For the text-containing cell, return its midpoint in (X, Y) coordinate format. 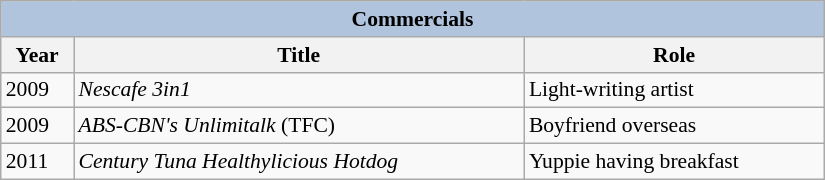
Year (38, 55)
2011 (38, 162)
Role (674, 55)
Commercials (413, 19)
ABS-CBN's Unlimitalk (TFC) (299, 126)
Century Tuna Healthylicious Hotdog (299, 162)
Light-writing artist (674, 90)
Title (299, 55)
Yuppie having breakfast (674, 162)
Nescafe 3in1 (299, 90)
Boyfriend overseas (674, 126)
